Pinpoint the cell where the given text exists, returning its [x, y] midpoint coordinate. 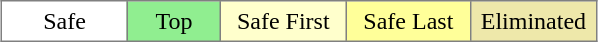
Eliminated [534, 21]
Safe Last [408, 21]
Safe [64, 21]
Safe First [284, 21]
Top [174, 21]
